Extract the (X, Y) coordinate from the center of the cell holding the provided text.  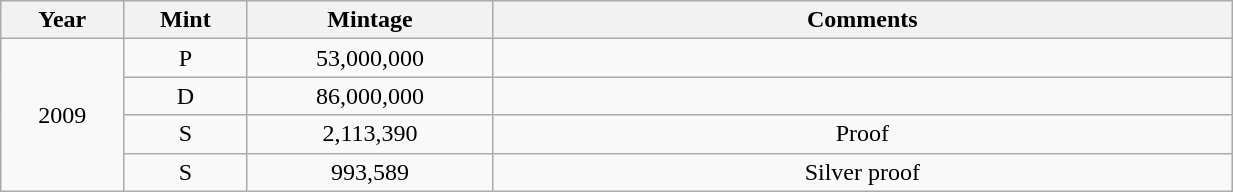
86,000,000 (370, 96)
Comments (862, 20)
Year (62, 20)
Proof (862, 134)
53,000,000 (370, 58)
Mintage (370, 20)
P (186, 58)
Silver proof (862, 172)
Mint (186, 20)
2,113,390 (370, 134)
2009 (62, 115)
993,589 (370, 172)
D (186, 96)
